Find where the given text appears and provide that cell's center as (x, y) coordinate. 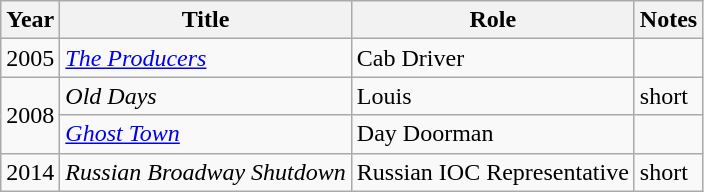
Russian Broadway Shutdown (206, 172)
2005 (30, 58)
Cab Driver (492, 58)
The Producers (206, 58)
Louis (492, 96)
Ghost Town (206, 134)
Notes (668, 20)
Russian IOC Representative (492, 172)
Old Days (206, 96)
Role (492, 20)
Title (206, 20)
2008 (30, 115)
Day Doorman (492, 134)
2014 (30, 172)
Year (30, 20)
